Pinpoint the cell where the given text exists, returning its [X, Y] midpoint coordinate. 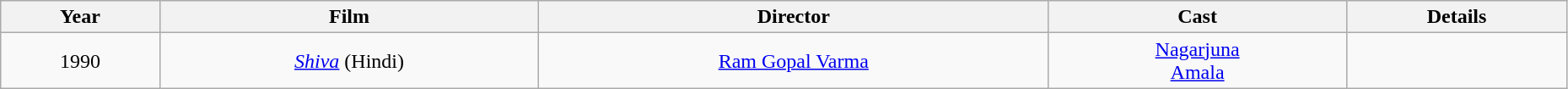
Year [80, 17]
Shiva (Hindi) [349, 61]
Director [794, 17]
Cast [1198, 17]
Details [1458, 17]
1990 [80, 61]
NagarjunaAmala [1198, 61]
Film [349, 17]
Ram Gopal Varma [794, 61]
